Search for the cell housing the specified text and yield its [x, y] center coordinate. 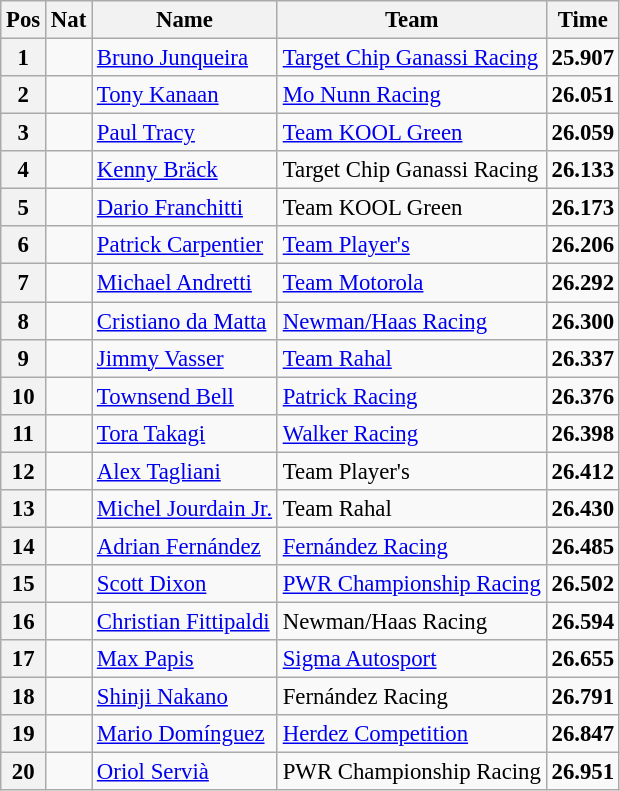
Patrick Carpentier [185, 245]
17 [24, 659]
25.907 [582, 58]
Mo Nunn Racing [412, 95]
8 [24, 321]
Tony Kanaan [185, 95]
Oriol Servià [185, 772]
Shinji Nakano [185, 697]
14 [24, 546]
26.485 [582, 546]
1 [24, 58]
Christian Fittipaldi [185, 621]
26.300 [582, 321]
11 [24, 433]
26.173 [582, 208]
Michael Andretti [185, 283]
Bruno Junqueira [185, 58]
18 [24, 697]
26.594 [582, 621]
Name [185, 20]
Time [582, 20]
12 [24, 471]
26.051 [582, 95]
Scott Dixon [185, 584]
Walker Racing [412, 433]
16 [24, 621]
26.206 [582, 245]
Mario Domínguez [185, 734]
Michel Jourdain Jr. [185, 509]
Jimmy Vasser [185, 358]
Max Papis [185, 659]
4 [24, 170]
Paul Tracy [185, 133]
26.412 [582, 471]
13 [24, 509]
Sigma Autosport [412, 659]
26.951 [582, 772]
26.337 [582, 358]
Adrian Fernández [185, 546]
26.847 [582, 734]
26.133 [582, 170]
19 [24, 734]
6 [24, 245]
2 [24, 95]
26.502 [582, 584]
20 [24, 772]
Herdez Competition [412, 734]
Tora Takagi [185, 433]
Team Motorola [412, 283]
26.791 [582, 697]
26.430 [582, 509]
3 [24, 133]
9 [24, 358]
Townsend Bell [185, 396]
7 [24, 283]
26.292 [582, 283]
Patrick Racing [412, 396]
5 [24, 208]
10 [24, 396]
Nat [69, 20]
26.655 [582, 659]
15 [24, 584]
26.059 [582, 133]
Alex Tagliani [185, 471]
Team [412, 20]
26.376 [582, 396]
Cristiano da Matta [185, 321]
Dario Franchitti [185, 208]
Kenny Bräck [185, 170]
Pos [24, 20]
26.398 [582, 433]
